Detect which cell encompasses the target text, then output its (X, Y) center coordinate. 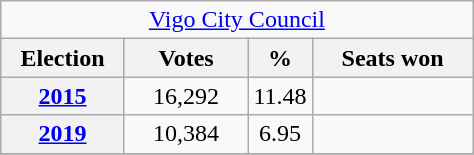
2019 (63, 134)
Votes (186, 58)
Seats won (392, 58)
Vigo City Council (237, 20)
% (280, 58)
2015 (63, 96)
11.48 (280, 96)
10,384 (186, 134)
6.95 (280, 134)
Election (63, 58)
16,292 (186, 96)
